Scan for the cell matching the given text and deliver its (x, y) coordinate at center. 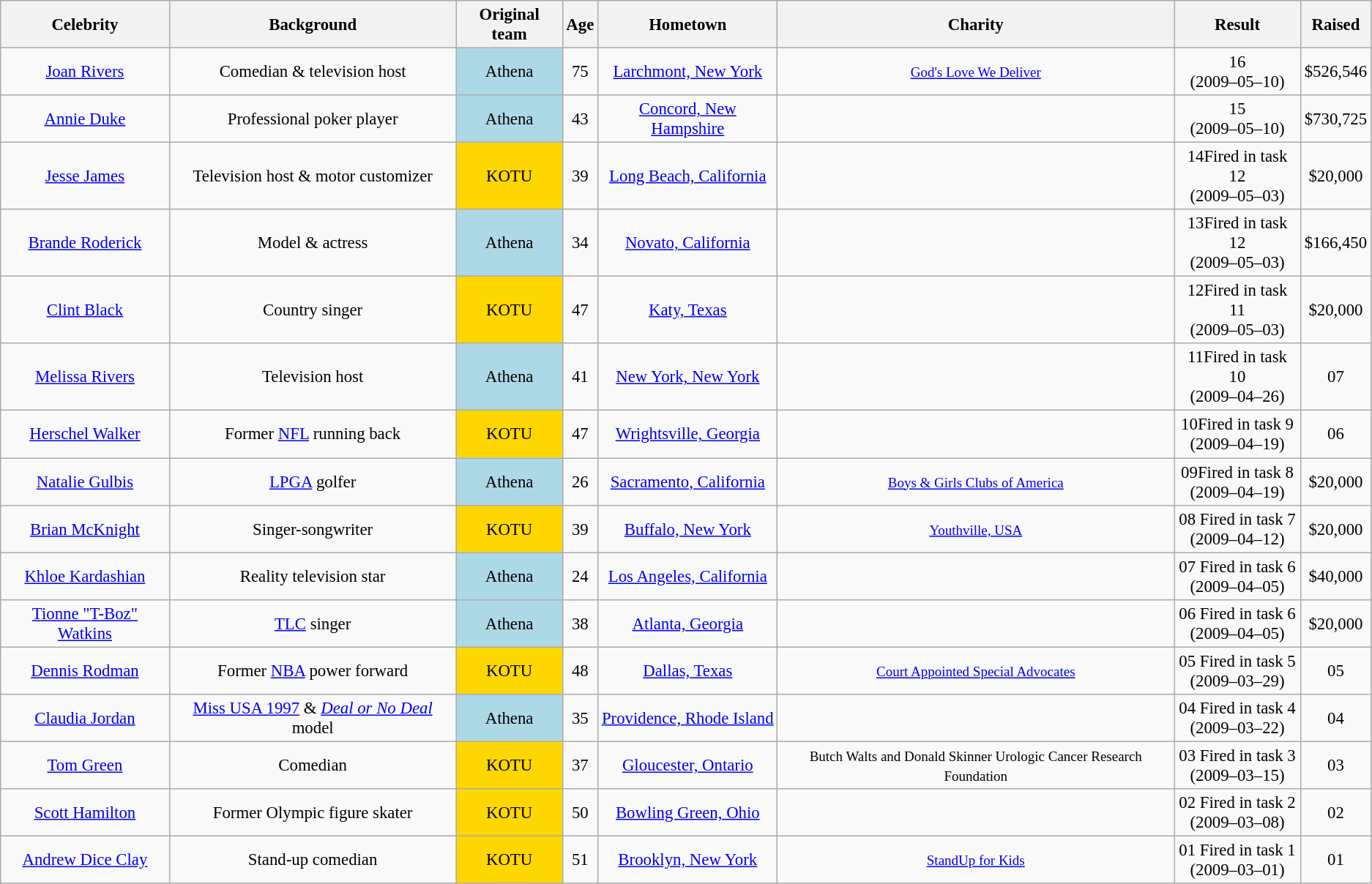
Providence, Rhode Island (688, 719)
34 (580, 243)
Model & actress (313, 243)
Melissa Rivers (85, 378)
10Fired in task 9(2009–04–19) (1237, 435)
37 (580, 765)
Dennis Rodman (85, 670)
15(2009–05–10) (1237, 119)
24 (580, 577)
Television host & motor customizer (313, 176)
35 (580, 719)
Novato, California (688, 243)
Charity (976, 25)
02 (1335, 812)
06 (1335, 435)
Boys & Girls Clubs of America (976, 482)
08 Fired in task 7(2009–04–12) (1237, 528)
Former Olympic figure skater (313, 812)
13Fired in task 12(2009–05–03) (1237, 243)
Tom Green (85, 765)
New York, New York (688, 378)
Former NFL running back (313, 435)
Claudia Jordan (85, 719)
06 Fired in task 6(2009–04–05) (1237, 623)
Long Beach, California (688, 176)
38 (580, 623)
Joan Rivers (85, 72)
Tionne "T-Boz" Watkins (85, 623)
God's Love We Deliver (976, 72)
Celebrity (85, 25)
Court Appointed Special Advocates (976, 670)
Comedian (313, 765)
48 (580, 670)
Scott Hamilton (85, 812)
75 (580, 72)
07 (1335, 378)
Stand-up comedian (313, 859)
Atlanta, Georgia (688, 623)
Herschel Walker (85, 435)
Clint Black (85, 310)
Raised (1335, 25)
Miss USA 1997 & Deal or No Deal model (313, 719)
05 (1335, 670)
Los Angeles, California (688, 577)
50 (580, 812)
Gloucester, Ontario (688, 765)
Age (580, 25)
14Fired in task 12(2009–05–03) (1237, 176)
Khloe Kardashian (85, 577)
Television host (313, 378)
41 (580, 378)
Butch Walts and Donald Skinner Urologic Cancer Research Foundation (976, 765)
43 (580, 119)
Annie Duke (85, 119)
Brian McKnight (85, 528)
$40,000 (1335, 577)
02 Fired in task 2(2009–03–08) (1237, 812)
Result (1237, 25)
16(2009–05–10) (1237, 72)
01 (1335, 859)
StandUp for Kids (976, 859)
04 Fired in task 4(2009–03–22) (1237, 719)
Country singer (313, 310)
Concord, New Hampshire (688, 119)
Natalie Gulbis (85, 482)
Original team (510, 25)
51 (580, 859)
26 (580, 482)
Comedian & television host (313, 72)
$730,725 (1335, 119)
$166,450 (1335, 243)
11Fired in task 10(2009–04–26) (1237, 378)
12Fired in task 11(2009–05–03) (1237, 310)
Dallas, Texas (688, 670)
05 Fired in task 5(2009–03–29) (1237, 670)
Buffalo, New York (688, 528)
Larchmont, New York (688, 72)
09Fired in task 8(2009–04–19) (1237, 482)
Katy, Texas (688, 310)
TLC singer (313, 623)
Brande Roderick (85, 243)
Background (313, 25)
01 Fired in task 1(2009–03–01) (1237, 859)
Former NBA power forward (313, 670)
Brooklyn, New York (688, 859)
03 (1335, 765)
Singer-songwriter (313, 528)
Professional poker player (313, 119)
03 Fired in task 3(2009–03–15) (1237, 765)
Wrightsville, Georgia (688, 435)
Hometown (688, 25)
LPGA golfer (313, 482)
04 (1335, 719)
Youthville, USA (976, 528)
Bowling Green, Ohio (688, 812)
Jesse James (85, 176)
$526,546 (1335, 72)
Reality television star (313, 577)
07 Fired in task 6(2009–04–05) (1237, 577)
Andrew Dice Clay (85, 859)
Sacramento, California (688, 482)
